Determine the (X, Y) coordinate at the center of the cell enclosing the given text.  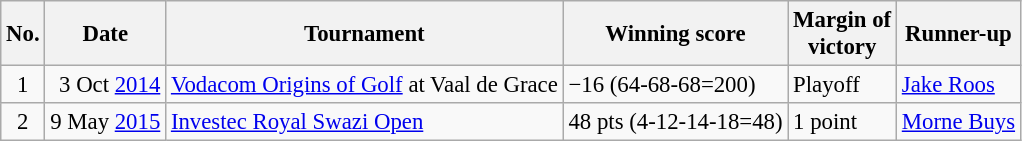
−16 (64-68-68=200) (676, 85)
Jake Roos (958, 85)
Vodacom Origins of Golf at Vaal de Grace (365, 85)
2 (23, 122)
9 May 2015 (106, 122)
No. (23, 34)
1 point (842, 122)
1 (23, 85)
48 pts (4-12-14-18=48) (676, 122)
Margin ofvictory (842, 34)
Tournament (365, 34)
Date (106, 34)
3 Oct 2014 (106, 85)
Winning score (676, 34)
Playoff (842, 85)
Morne Buys (958, 122)
Investec Royal Swazi Open (365, 122)
Runner-up (958, 34)
